Provide the (x, y) coordinate of the cell's center where the given text is located.  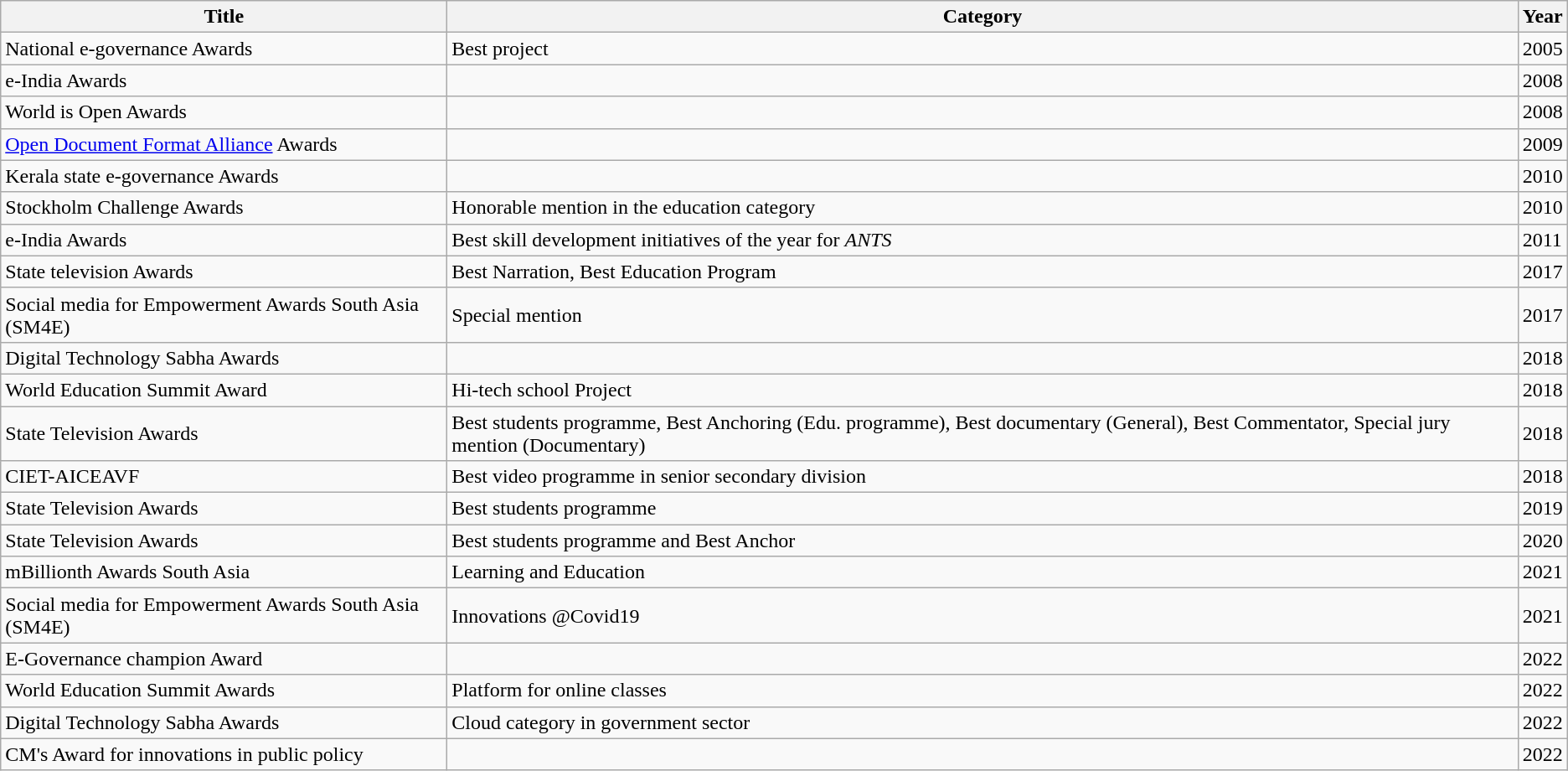
Best students programme, Best Anchoring (Edu. programme), Best documentary (General), Best Commentator, Special jury mention (Documentary) (983, 432)
E-Governance champion Award (224, 659)
CM's Award for innovations in public policy (224, 754)
Learning and Education (983, 572)
National e-governance Awards (224, 49)
Best students programme (983, 509)
Best skill development initiatives of the year for ANTS (983, 240)
Best project (983, 49)
Title (224, 17)
Best students programme and Best Anchor (983, 541)
State television Awards (224, 272)
Special mention (983, 315)
World is Open Awards (224, 112)
Best video programme in senior secondary division (983, 477)
Stockholm Challenge Awards (224, 208)
2019 (1543, 509)
Category (983, 17)
World Education Summit Awards (224, 691)
Hi-tech school Project (983, 390)
Best Narration, Best Education Program (983, 272)
Open Document Format Alliance Awards (224, 144)
World Education Summit Award (224, 390)
Cloud category in government sector (983, 722)
CIET-AICEAVF (224, 477)
Platform for online classes (983, 691)
Kerala state e-governance Awards (224, 176)
Innovations @Covid19 (983, 615)
mBillionth Awards South Asia (224, 572)
2011 (1543, 240)
2020 (1543, 541)
2009 (1543, 144)
2005 (1543, 49)
Honorable mention in the education category (983, 208)
Year (1543, 17)
